Search for the cell housing the specified text and yield its [X, Y] center coordinate. 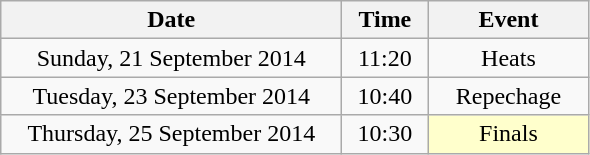
Time [385, 20]
10:30 [385, 134]
Tuesday, 23 September 2014 [172, 96]
Repechage [508, 96]
Thursday, 25 September 2014 [172, 134]
Finals [508, 134]
Event [508, 20]
11:20 [385, 58]
Date [172, 20]
10:40 [385, 96]
Sunday, 21 September 2014 [172, 58]
Heats [508, 58]
